Return the (x, y) coordinate for the center point of the cell that contains the specified text.  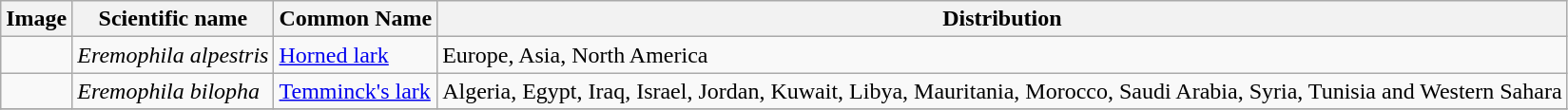
Eremophila alpestris (173, 55)
Eremophila bilopha (173, 91)
Scientific name (173, 19)
Europe, Asia, North America (1002, 55)
Horned lark (356, 55)
Distribution (1002, 19)
Common Name (356, 19)
Image (36, 19)
Temminck's lark (356, 91)
Algeria, Egypt, Iraq, Israel, Jordan, Kuwait, Libya, Mauritania, Morocco, Saudi Arabia, Syria, Tunisia and Western Sahara (1002, 91)
